From the cell containing the given text, extract its center point as (x, y) coordinate. 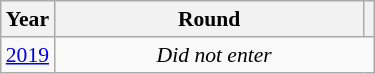
Year (28, 19)
2019 (28, 55)
Round (209, 19)
Did not enter (214, 55)
